Detect which cell encompasses the target text, then output its (x, y) center coordinate. 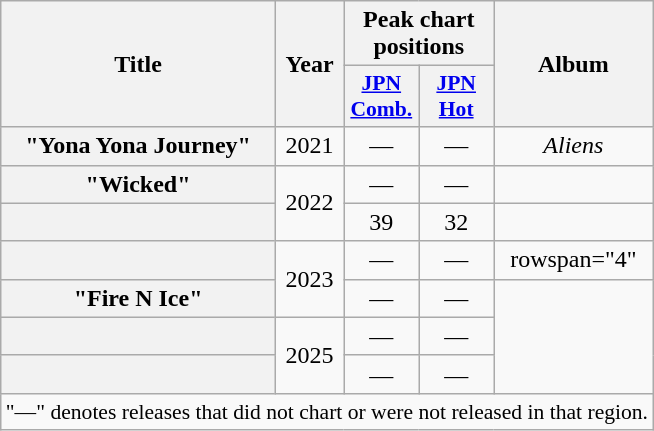
"Yona Yona Journey" (138, 146)
2025 (309, 355)
rowspan="4" (574, 260)
2022 (309, 203)
Album (574, 64)
"Wicked" (138, 184)
"—" denotes releases that did not chart or were not released in that region. (327, 411)
Peak chart positions (419, 34)
Year (309, 64)
Title (138, 64)
JPNComb. (382, 96)
32 (456, 222)
2021 (309, 146)
Aliens (574, 146)
39 (382, 222)
"Fire N Ice" (138, 298)
JPNHot (456, 96)
2023 (309, 279)
